Scan for the cell matching the given text and deliver its (x, y) coordinate at center. 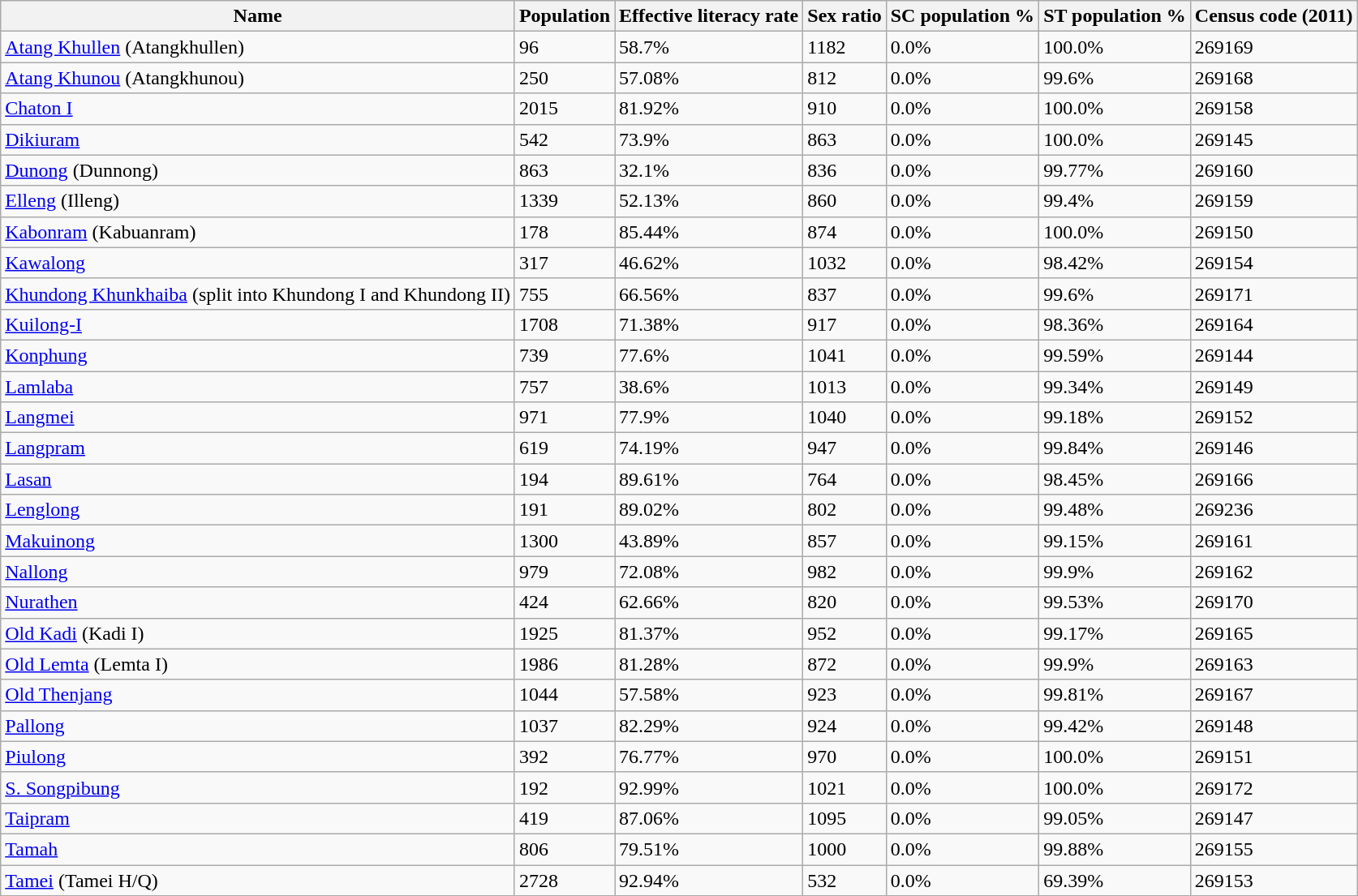
81.28% (709, 664)
269150 (1274, 232)
269236 (1274, 510)
Lamlaba (258, 387)
947 (844, 448)
58.7% (709, 47)
99.17% (1115, 633)
99.48% (1115, 510)
924 (844, 726)
757 (565, 387)
820 (844, 602)
1925 (565, 633)
Atang Khullen (Atangkhullen) (258, 47)
1021 (844, 787)
1300 (565, 541)
62.66% (709, 602)
Nallong (258, 572)
806 (565, 849)
1095 (844, 818)
99.34% (1115, 387)
Atang Khunou (Atangkhunou) (258, 78)
99.42% (1115, 726)
2728 (565, 880)
269167 (1274, 695)
Effective literacy rate (709, 16)
99.53% (1115, 602)
32.1% (709, 170)
269158 (1274, 109)
89.02% (709, 510)
99.81% (1115, 695)
98.42% (1115, 263)
74.19% (709, 448)
52.13% (709, 201)
72.08% (709, 572)
1000 (844, 849)
99.05% (1115, 818)
69.39% (1115, 880)
269145 (1274, 139)
Pallong (258, 726)
1032 (844, 263)
57.08% (709, 78)
269151 (1274, 757)
79.51% (709, 849)
910 (844, 109)
98.36% (1115, 324)
99.15% (1115, 541)
982 (844, 572)
ST population % (1115, 16)
Kuilong-I (258, 324)
269152 (1274, 418)
Old Kadi (Kadi I) (258, 633)
269144 (1274, 355)
71.38% (709, 324)
269147 (1274, 818)
269163 (1274, 664)
269162 (1274, 572)
82.29% (709, 726)
Old Lemta (Lemta I) (258, 664)
971 (565, 418)
SC population % (962, 16)
424 (565, 602)
Census code (2011) (1274, 16)
269172 (1274, 787)
Nurathen (258, 602)
1013 (844, 387)
Population (565, 16)
1986 (565, 664)
860 (844, 201)
Piulong (258, 757)
269148 (1274, 726)
194 (565, 479)
812 (844, 78)
Name (258, 16)
Tamei (Tamei H/Q) (258, 880)
Lasan (258, 479)
269155 (1274, 849)
837 (844, 294)
269166 (1274, 479)
Dikiuram (258, 139)
Kabonram (Kabuanram) (258, 232)
619 (565, 448)
755 (565, 294)
Taipram (258, 818)
77.9% (709, 418)
99.59% (1115, 355)
Langpram (258, 448)
1044 (565, 695)
Lenglong (258, 510)
269170 (1274, 602)
66.56% (709, 294)
Sex ratio (844, 16)
874 (844, 232)
542 (565, 139)
970 (844, 757)
1339 (565, 201)
392 (565, 757)
192 (565, 787)
269161 (1274, 541)
96 (565, 47)
979 (565, 572)
269159 (1274, 201)
191 (565, 510)
532 (844, 880)
250 (565, 78)
99.77% (1115, 170)
269160 (1274, 170)
269164 (1274, 324)
46.62% (709, 263)
57.58% (709, 695)
Kawalong (258, 263)
Langmei (258, 418)
178 (565, 232)
269165 (1274, 633)
269153 (1274, 880)
Tamah (258, 849)
76.77% (709, 757)
85.44% (709, 232)
269154 (1274, 263)
99.84% (1115, 448)
98.45% (1115, 479)
92.94% (709, 880)
1182 (844, 47)
269168 (1274, 78)
77.6% (709, 355)
739 (565, 355)
1708 (565, 324)
99.4% (1115, 201)
923 (844, 695)
952 (844, 633)
43.89% (709, 541)
Konphung (258, 355)
38.6% (709, 387)
99.88% (1115, 849)
1040 (844, 418)
Chaton I (258, 109)
917 (844, 324)
Khundong Khunkhaiba (split into Khundong I and Khundong II) (258, 294)
269169 (1274, 47)
81.92% (709, 109)
Dunong (Dunnong) (258, 170)
99.18% (1115, 418)
1041 (844, 355)
Makuinong (258, 541)
Elleng (Illeng) (258, 201)
764 (844, 479)
87.06% (709, 818)
73.9% (709, 139)
81.37% (709, 633)
317 (565, 263)
269149 (1274, 387)
269146 (1274, 448)
872 (844, 664)
89.61% (709, 479)
269171 (1274, 294)
S. Songpibung (258, 787)
2015 (565, 109)
802 (844, 510)
92.99% (709, 787)
836 (844, 170)
1037 (565, 726)
857 (844, 541)
Old Thenjang (258, 695)
419 (565, 818)
